Scan for the cell matching the given text and deliver its [x, y] coordinate at center. 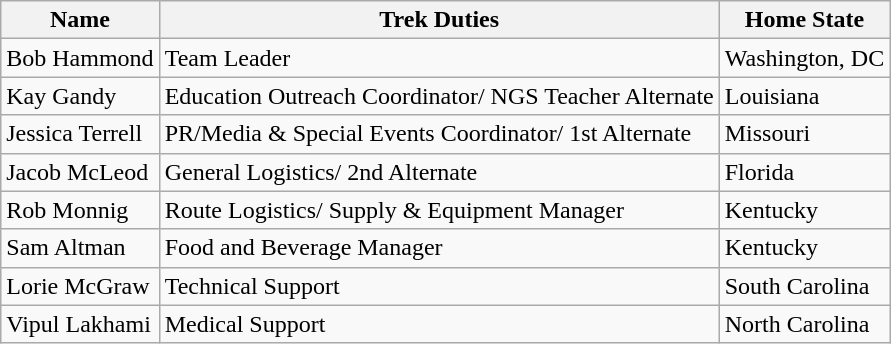
Florida [804, 172]
General Logistics/ 2nd Alternate [439, 172]
North Carolina [804, 324]
Missouri [804, 134]
Food and Beverage Manager [439, 248]
Sam Altman [80, 248]
Washington, DC [804, 58]
Louisiana [804, 96]
Technical Support [439, 286]
Vipul Lakhami [80, 324]
Jessica Terrell [80, 134]
Medical Support [439, 324]
Jacob McLeod [80, 172]
Team Leader [439, 58]
Home State [804, 20]
Bob Hammond [80, 58]
Rob Monnig [80, 210]
Name [80, 20]
Education Outreach Coordinator/ NGS Teacher Alternate [439, 96]
Trek Duties [439, 20]
Kay Gandy [80, 96]
South Carolina [804, 286]
Lorie McGraw [80, 286]
Route Logistics/ Supply & Equipment Manager [439, 210]
PR/Media & Special Events Coordinator/ 1st Alternate [439, 134]
